Search for the cell housing the specified text and yield its [x, y] center coordinate. 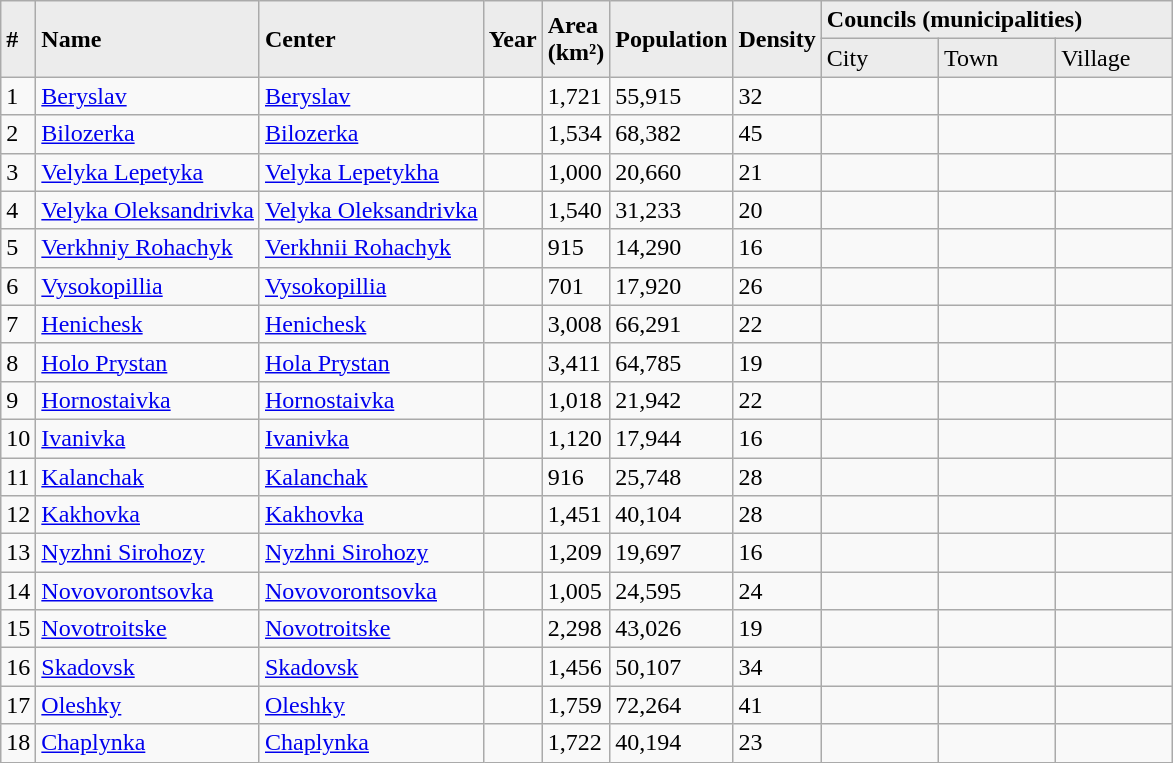
# [18, 39]
1,721 [576, 96]
17,920 [672, 286]
9 [18, 400]
Area(km²) [576, 39]
1,456 [576, 667]
1,722 [576, 743]
1,005 [576, 591]
11 [18, 477]
2,298 [576, 629]
25,748 [672, 477]
18 [18, 743]
10 [18, 438]
Year [512, 39]
72,264 [672, 705]
1,209 [576, 553]
Verkhniy Rohachyk [148, 248]
40,104 [672, 515]
13 [18, 553]
41 [777, 705]
14,290 [672, 248]
8 [18, 362]
66,291 [672, 324]
34 [777, 667]
31,233 [672, 210]
Town [996, 58]
1,451 [576, 515]
916 [576, 477]
Village [1114, 58]
Velyka Lepetyka [148, 172]
20,660 [672, 172]
7 [18, 324]
50,107 [672, 667]
15 [18, 629]
Density [777, 39]
32 [777, 96]
Population [672, 39]
701 [576, 286]
68,382 [672, 134]
24 [777, 591]
17,944 [672, 438]
Holo Prystan [148, 362]
20 [777, 210]
Verkhnii Rohachyk [371, 248]
1,000 [576, 172]
1,540 [576, 210]
3,008 [576, 324]
Councils (municipalities) [997, 20]
21,942 [672, 400]
1 [18, 96]
Hola Prystan [371, 362]
40,194 [672, 743]
City [880, 58]
5 [18, 248]
14 [18, 591]
3 [18, 172]
Velyka Lepetykha [371, 172]
Name [148, 39]
24,595 [672, 591]
45 [777, 134]
26 [777, 286]
17 [18, 705]
Center [371, 39]
43,026 [672, 629]
2 [18, 134]
1,120 [576, 438]
915 [576, 248]
6 [18, 286]
1,534 [576, 134]
3,411 [576, 362]
21 [777, 172]
1,018 [576, 400]
4 [18, 210]
23 [777, 743]
19,697 [672, 553]
64,785 [672, 362]
12 [18, 515]
55,915 [672, 96]
1,759 [576, 705]
